Return the (X, Y) coordinate for the center point of the cell that contains the specified text.  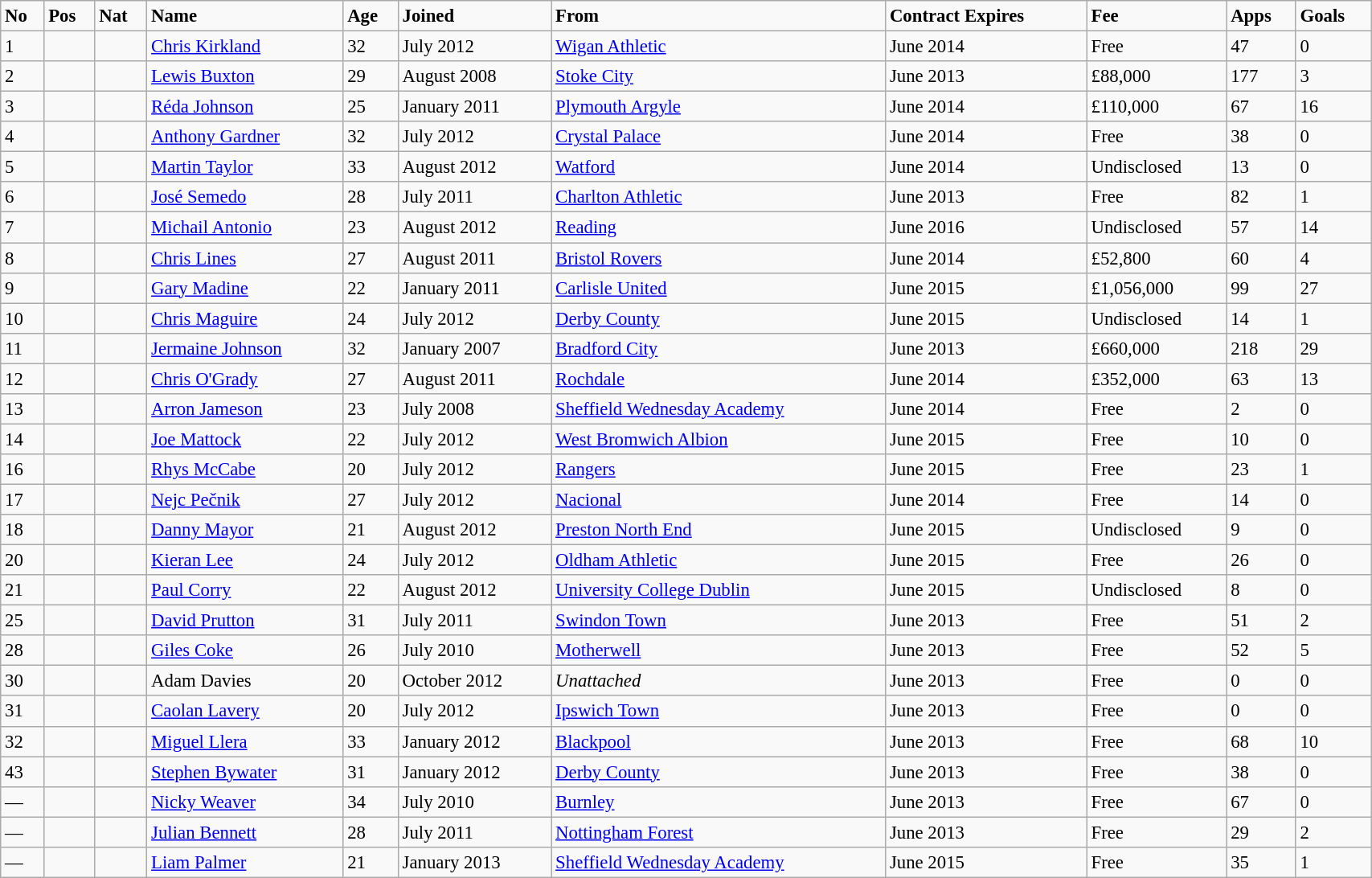
José Semedo (245, 197)
18 (23, 530)
Fee (1157, 16)
Jermaine Johnson (245, 348)
£660,000 (1157, 348)
No (23, 16)
Age (371, 16)
57 (1261, 228)
£52,800 (1157, 258)
6 (23, 197)
Rhys McCabe (245, 470)
August 2008 (474, 76)
218 (1261, 348)
177 (1261, 76)
35 (1261, 863)
Burnley (719, 802)
Nacional (719, 499)
Liam Palmer (245, 863)
Kieran Lee (245, 560)
68 (1261, 741)
Stephen Bywater (245, 772)
October 2012 (474, 681)
Wigan Athletic (719, 47)
Arron Jameson (245, 409)
Anthony Gardner (245, 137)
34 (371, 802)
Name (245, 16)
Caolan Lavery (245, 712)
99 (1261, 288)
Watford (719, 167)
Rochdale (719, 379)
Crystal Palace (719, 137)
Contract Expires (987, 16)
Carlisle United (719, 288)
£88,000 (1157, 76)
Gary Madine (245, 288)
David Prutton (245, 621)
Joe Mattock (245, 439)
Rangers (719, 470)
47 (1261, 47)
£110,000 (1157, 107)
University College Dublin (719, 590)
Chris Lines (245, 258)
From (719, 16)
Nicky Weaver (245, 802)
£352,000 (1157, 379)
51 (1261, 621)
Réda Johnson (245, 107)
Preston North End (719, 530)
Michail Antonio (245, 228)
Paul Corry (245, 590)
Stoke City (719, 76)
63 (1261, 379)
Bristol Rovers (719, 258)
12 (23, 379)
43 (23, 772)
Oldham Athletic (719, 560)
Blackpool (719, 741)
Reading (719, 228)
West Bromwich Albion (719, 439)
17 (23, 499)
Nat (121, 16)
Charlton Athletic (719, 197)
Adam Davies (245, 681)
11 (23, 348)
Plymouth Argyle (719, 107)
Lewis Buxton (245, 76)
Joined (474, 16)
Chris O'Grady (245, 379)
January 2007 (474, 348)
Goals (1333, 16)
June 2016 (987, 228)
January 2013 (474, 863)
Pos (69, 16)
7 (23, 228)
82 (1261, 197)
Bradford City (719, 348)
Miguel Llera (245, 741)
Giles Coke (245, 650)
£1,056,000 (1157, 288)
52 (1261, 650)
Chris Maguire (245, 318)
Ipswich Town (719, 712)
Nejc Pečnik (245, 499)
July 2008 (474, 409)
Swindon Town (719, 621)
30 (23, 681)
Motherwell (719, 650)
Unattached (719, 681)
Julian Bennett (245, 832)
60 (1261, 258)
Chris Kirkland (245, 47)
Apps (1261, 16)
Martin Taylor (245, 167)
Nottingham Forest (719, 832)
Danny Mayor (245, 530)
